Search for the cell housing the specified text and yield its (x, y) center coordinate. 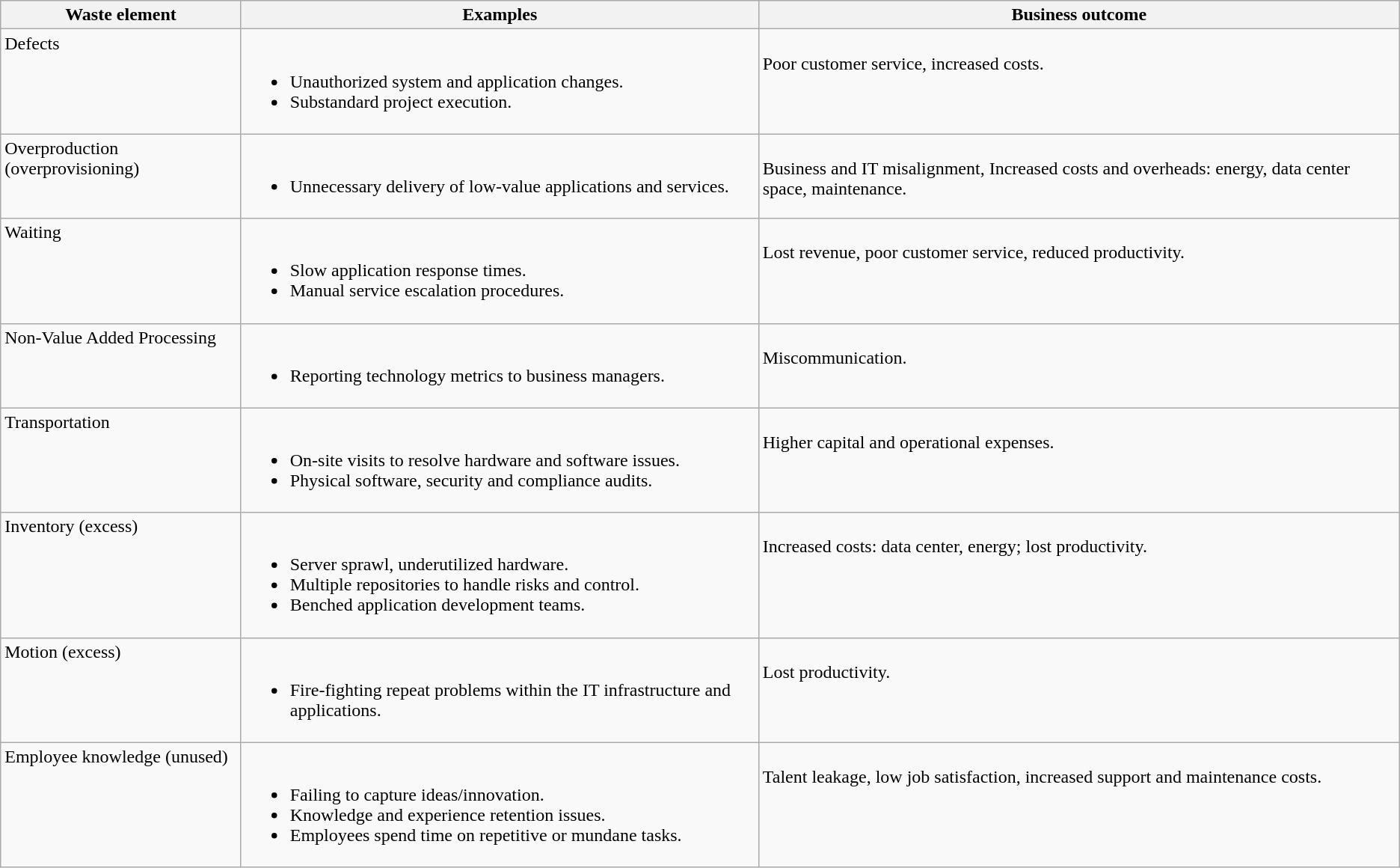
Server sprawl, underutilized hardware.Multiple repositories to handle risks and control.Benched application development teams. (500, 575)
Overproduction (overprovisioning) (121, 177)
Fire-fighting repeat problems within the IT infrastructure and applications. (500, 690)
Lost revenue, poor customer service, reduced productivity. (1078, 271)
Unnecessary delivery of low-value applications and services. (500, 177)
Business outcome (1078, 15)
Examples (500, 15)
Talent leakage, low job satisfaction, increased support and maintenance costs. (1078, 805)
On-site visits to resolve hardware and software issues.Physical software, security and compliance audits. (500, 460)
Reporting technology metrics to business managers. (500, 365)
Motion (excess) (121, 690)
Waste element (121, 15)
Business and IT misalignment, Increased costs and overheads: energy, data center space, maintenance. (1078, 177)
Transportation (121, 460)
Increased costs: data center, energy; lost productivity. (1078, 575)
Inventory (excess) (121, 575)
Non-Value Added Processing (121, 365)
Waiting (121, 271)
Lost productivity. (1078, 690)
Poor customer service, increased costs. (1078, 82)
Unauthorized system and application changes.Substandard project execution. (500, 82)
Employee knowledge (unused) (121, 805)
Failing to capture ideas/innovation.Knowledge and experience retention issues.Employees spend time on repetitive or mundane tasks. (500, 805)
Miscommunication. (1078, 365)
Higher capital and operational expenses. (1078, 460)
Slow application response times.Manual service escalation procedures. (500, 271)
Defects (121, 82)
